Find where the given text appears and provide that cell's center as (x, y) coordinate. 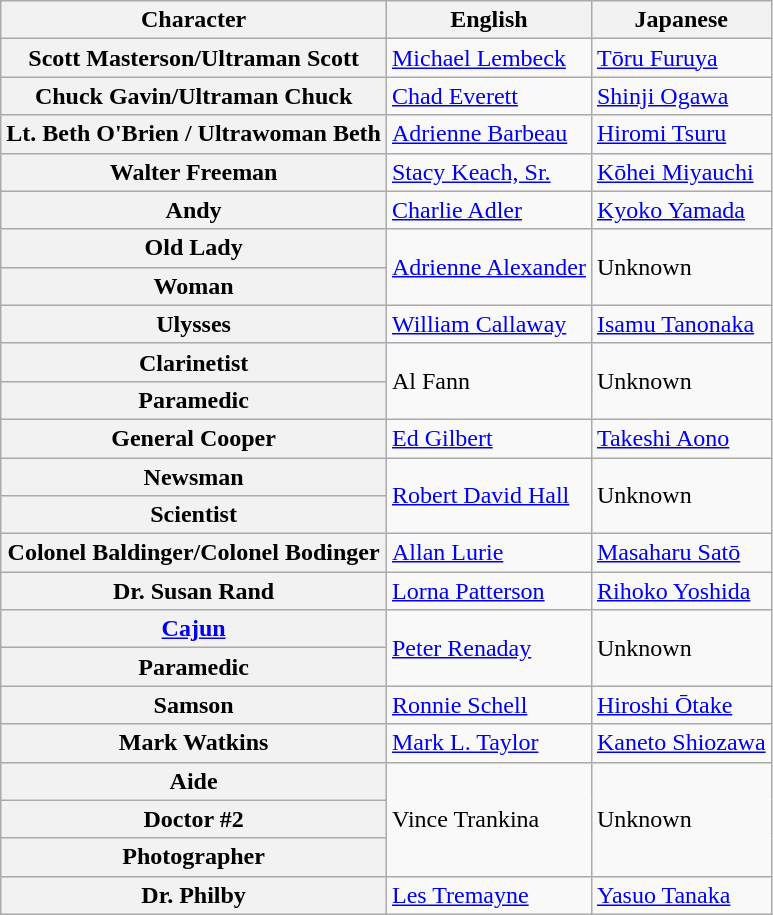
Scientist (194, 515)
Vince Trankina (488, 819)
Colonel Baldinger/Colonel Bodinger (194, 553)
Chuck Gavin/Ultraman Chuck (194, 96)
Shinji Ogawa (681, 96)
Samson (194, 705)
Mark Watkins (194, 743)
Andy (194, 210)
Japanese (681, 20)
Robert David Hall (488, 496)
Stacy Keach, Sr. (488, 172)
Chad Everett (488, 96)
Mark L. Taylor (488, 743)
Al Fann (488, 381)
Ronnie Schell (488, 705)
Newsman (194, 477)
Kyoko Yamada (681, 210)
Aide (194, 781)
Isamu Tanonaka (681, 324)
Les Tremayne (488, 895)
Clarinetist (194, 362)
Character (194, 20)
Kaneto Shiozawa (681, 743)
Tōru Furuya (681, 58)
Lorna Patterson (488, 591)
Ulysses (194, 324)
Woman (194, 286)
Adrienne Barbeau (488, 134)
Old Lady (194, 248)
Doctor #2 (194, 819)
Cajun (194, 629)
Yasuo Tanaka (681, 895)
William Callaway (488, 324)
Adrienne Alexander (488, 267)
Charlie Adler (488, 210)
Dr. Philby (194, 895)
Photographer (194, 857)
Allan Lurie (488, 553)
Hiromi Tsuru (681, 134)
English (488, 20)
Dr. Susan Rand (194, 591)
Ed Gilbert (488, 438)
Scott Masterson/Ultraman Scott (194, 58)
Walter Freeman (194, 172)
Takeshi Aono (681, 438)
Peter Renaday (488, 648)
Hiroshi Ōtake (681, 705)
Michael Lembeck (488, 58)
Lt. Beth O'Brien / Ultrawoman Beth (194, 134)
Rihoko Yoshida (681, 591)
Kōhei Miyauchi (681, 172)
General Cooper (194, 438)
Masaharu Satō (681, 553)
